Locate the cell with the specified text and output its [X, Y] center coordinate. 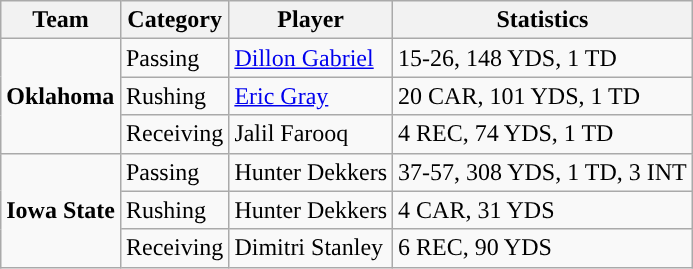
Dimitri Stanley [311, 248]
20 CAR, 101 YDS, 1 TD [543, 96]
6 REC, 90 YDS [543, 248]
4 REC, 74 YDS, 1 TD [543, 134]
Team [61, 20]
Oklahoma [61, 96]
Jalil Farooq [311, 134]
Player [311, 20]
Category [174, 20]
Iowa State [61, 210]
37-57, 308 YDS, 1 TD, 3 INT [543, 172]
Statistics [543, 20]
Eric Gray [311, 96]
4 CAR, 31 YDS [543, 210]
Dillon Gabriel [311, 58]
15-26, 148 YDS, 1 TD [543, 58]
